Find where the given text appears and provide that cell's center as [X, Y] coordinate. 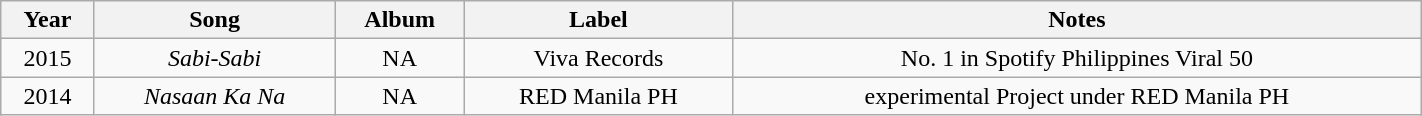
Viva Records [598, 58]
Label [598, 20]
Sabi-Sabi [214, 58]
Album [400, 20]
No. 1 in Spotify Philippines Viral 50 [1078, 58]
2015 [48, 58]
2014 [48, 96]
RED Manila PH [598, 96]
experimental Project under RED Manila PH [1078, 96]
Notes [1078, 20]
Nasaan Ka Na [214, 96]
Song [214, 20]
Year [48, 20]
